Scan for the cell matching the given text and deliver its (x, y) coordinate at center. 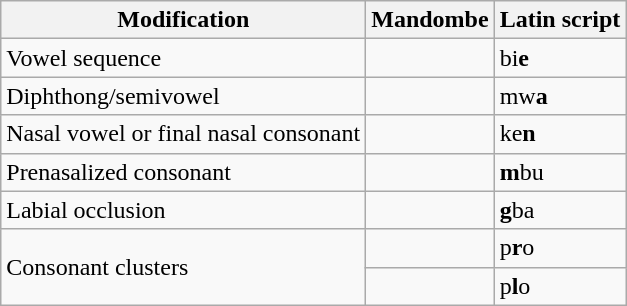
mwa (560, 96)
Prenasalized consonant (184, 172)
plo (560, 286)
Diphthong/semivowel (184, 96)
Latin script (560, 20)
pro (560, 248)
Mandombe (430, 20)
gba (560, 210)
Nasal vowel or final nasal consonant (184, 134)
Labial occlusion (184, 210)
bie (560, 58)
ken (560, 134)
Vowel sequence (184, 58)
Consonant clusters (184, 267)
mbu (560, 172)
Modification (184, 20)
